Return (X, Y) of the center of cell containing provided text 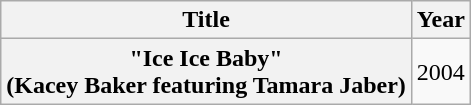
2004 (440, 72)
"Ice Ice Baby"(Kacey Baker featuring Tamara Jaber) (206, 72)
Year (440, 20)
Title (206, 20)
